Output the [X, Y] coordinate of the center of the cell containing the given text.  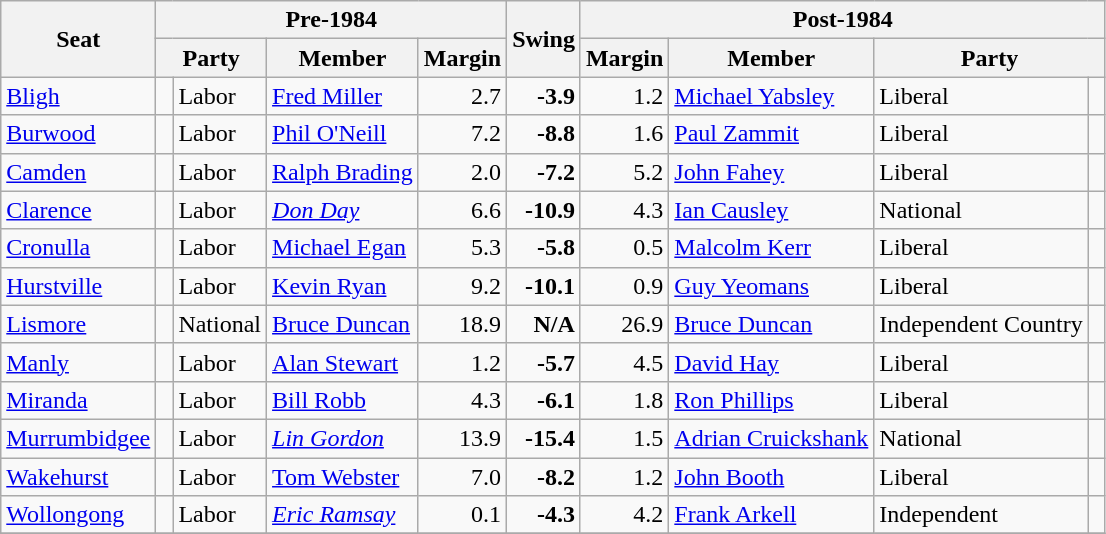
Wollongong [78, 515]
Swing [544, 39]
Independent Country [981, 324]
1.6 [624, 134]
Michael Yabsley [772, 96]
Miranda [78, 400]
Clarence [78, 210]
Alan Stewart [343, 362]
7.0 [462, 477]
Wakehurst [78, 477]
-5.8 [544, 248]
David Hay [772, 362]
-8.8 [544, 134]
-10.9 [544, 210]
Independent [981, 515]
Murrumbidgee [78, 438]
6.6 [462, 210]
Fred Miller [343, 96]
4.5 [624, 362]
John Fahey [772, 172]
Lin Gordon [343, 438]
-8.2 [544, 477]
4.2 [624, 515]
-7.2 [544, 172]
-5.7 [544, 362]
Manly [78, 362]
7.2 [462, 134]
Cronulla [78, 248]
Michael Egan [343, 248]
-3.9 [544, 96]
Pre-1984 [332, 20]
Ralph Brading [343, 172]
2.7 [462, 96]
Guy Yeomans [772, 286]
Lismore [78, 324]
John Booth [772, 477]
Ian Causley [772, 210]
N/A [544, 324]
-4.3 [544, 515]
Phil O'Neill [343, 134]
Don Day [343, 210]
1.5 [624, 438]
0.1 [462, 515]
Ron Phillips [772, 400]
Tom Webster [343, 477]
18.9 [462, 324]
0.9 [624, 286]
Frank Arkell [772, 515]
5.3 [462, 248]
Burwood [78, 134]
1.8 [624, 400]
Seat [78, 39]
Paul Zammit [772, 134]
13.9 [462, 438]
Eric Ramsay [343, 515]
26.9 [624, 324]
Bligh [78, 96]
Camden [78, 172]
Adrian Cruickshank [772, 438]
Kevin Ryan [343, 286]
Malcolm Kerr [772, 248]
-10.1 [544, 286]
2.0 [462, 172]
Hurstville [78, 286]
Bill Robb [343, 400]
-15.4 [544, 438]
5.2 [624, 172]
Post-1984 [842, 20]
0.5 [624, 248]
-6.1 [544, 400]
9.2 [462, 286]
